Extract the [X, Y] coordinate from the center of the cell holding the provided text.  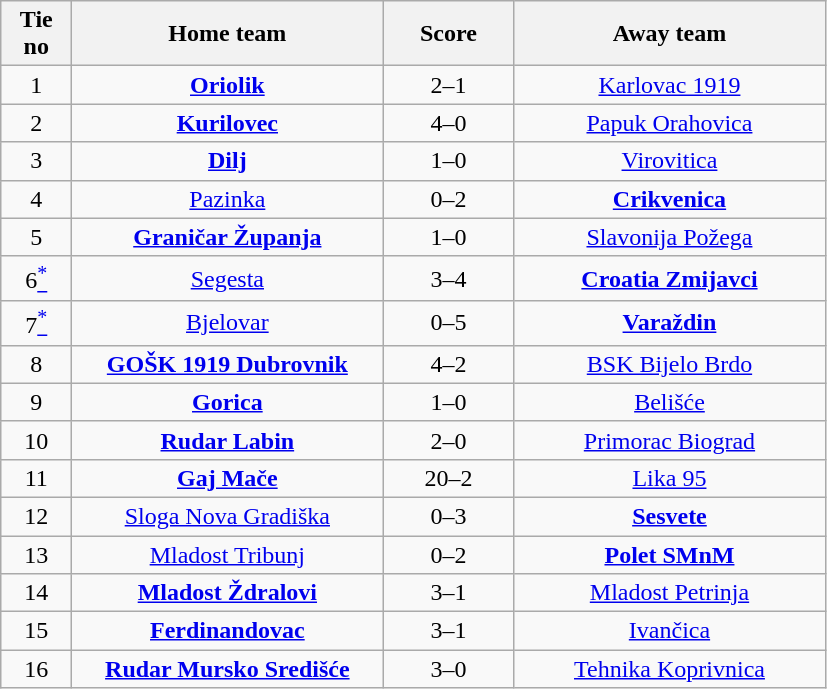
5 [36, 237]
Kurilovec [228, 123]
8 [36, 364]
Rudar Labin [228, 440]
Tehnika Koprivnica [670, 669]
Lika 95 [670, 478]
2 [36, 123]
Mladost Tribunj [228, 555]
0–3 [448, 516]
Polet SMnM [670, 555]
GOŠK 1919 Dubrovnik [228, 364]
Score [448, 34]
Ivančica [670, 631]
Graničar Županja [228, 237]
Mladost Ždralovi [228, 593]
3–0 [448, 669]
Ferdinandovac [228, 631]
13 [36, 555]
4–0 [448, 123]
Oriolik [228, 85]
Gorica [228, 402]
0–5 [448, 324]
Karlovac 1919 [670, 85]
Slavonija Požega [670, 237]
6* [36, 278]
20–2 [448, 478]
Mladost Petrinja [670, 593]
9 [36, 402]
15 [36, 631]
4–2 [448, 364]
Bjelovar [228, 324]
Varaždin [670, 324]
14 [36, 593]
Croatia Zmijavci [670, 278]
Belišće [670, 402]
Rudar Mursko Središće [228, 669]
3 [36, 161]
16 [36, 669]
Crikvenica [670, 199]
7* [36, 324]
2–1 [448, 85]
Away team [670, 34]
BSK Bijelo Brdo [670, 364]
Sloga Nova Gradiška [228, 516]
Gaj Mače [228, 478]
Tie no [36, 34]
Dilj [228, 161]
2–0 [448, 440]
1 [36, 85]
12 [36, 516]
Virovitica [670, 161]
11 [36, 478]
Segesta [228, 278]
4 [36, 199]
Primorac Biograd [670, 440]
10 [36, 440]
Home team [228, 34]
Sesvete [670, 516]
Pazinka [228, 199]
3–4 [448, 278]
Papuk Orahovica [670, 123]
